Locate the cell with the specified text and output its (x, y) center coordinate. 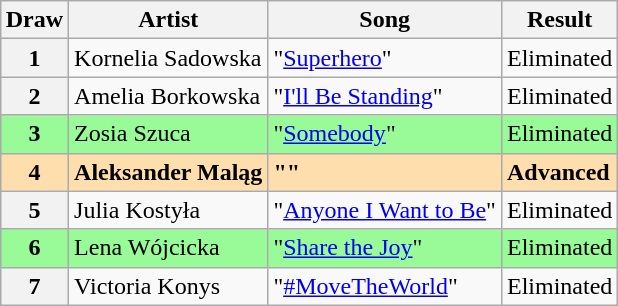
Aleksander Maląg (168, 172)
6 (34, 248)
Kornelia Sadowska (168, 58)
Artist (168, 20)
Draw (34, 20)
"Superhero" (385, 58)
"Somebody" (385, 134)
"Anyone I Want to Be" (385, 210)
Zosia Szuca (168, 134)
2 (34, 96)
Amelia Borkowska (168, 96)
Result (559, 20)
"I'll Be Standing" (385, 96)
3 (34, 134)
"" (385, 172)
Victoria Konys (168, 286)
"Share the Joy" (385, 248)
1 (34, 58)
7 (34, 286)
Advanced (559, 172)
Song (385, 20)
Julia Kostyła (168, 210)
5 (34, 210)
"#MoveTheWorld" (385, 286)
Lena Wójcicka (168, 248)
4 (34, 172)
